Extract the (x, y) coordinate from the center of the cell holding the provided text.  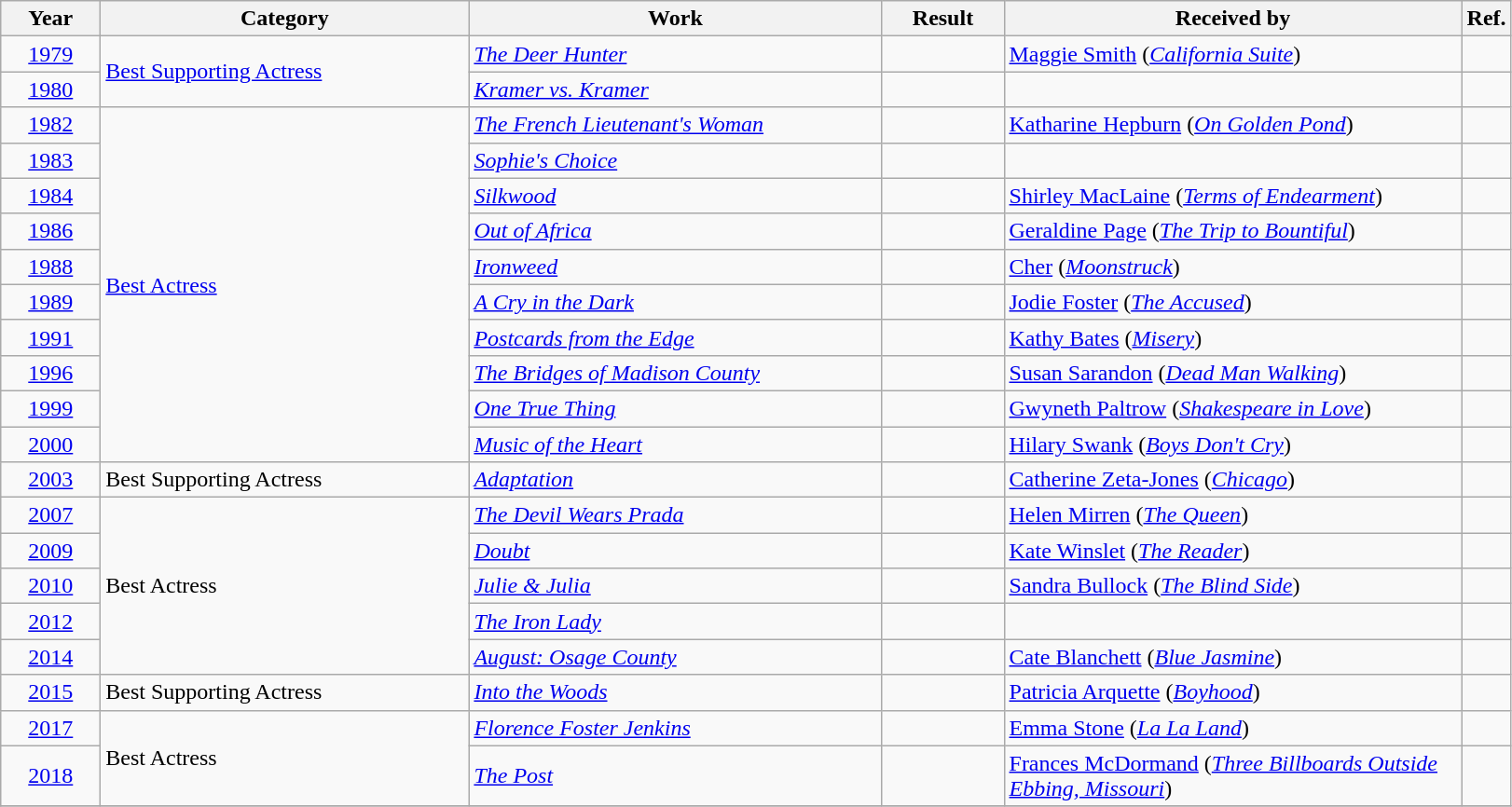
Cher (Moonstruck) (1232, 267)
Helen Mirren (The Queen) (1232, 515)
Sandra Bullock (The Blind Side) (1232, 586)
Jodie Foster (The Accused) (1232, 302)
Result (943, 19)
Year (50, 19)
The Iron Lady (675, 622)
1983 (50, 160)
1986 (50, 231)
Kramer vs. Kramer (675, 89)
1982 (50, 125)
Hilary Swank (Boys Don't Cry) (1232, 445)
The Bridges of Madison County (675, 373)
Patricia Arquette (Boyhood) (1232, 692)
Maggie Smith (California Suite) (1232, 54)
Category (285, 19)
Received by (1232, 19)
The Devil Wears Prada (675, 515)
Gwyneth Paltrow (Shakespeare in Love) (1232, 408)
Kathy Bates (Misery) (1232, 337)
Work (675, 19)
2010 (50, 586)
2014 (50, 657)
Katharine Hepburn (On Golden Pond) (1232, 125)
2003 (50, 480)
Emma Stone (La La Land) (1232, 728)
1980 (50, 89)
Sophie's Choice (675, 160)
2015 (50, 692)
August: Osage County (675, 657)
2017 (50, 728)
Out of Africa (675, 231)
Music of the Heart (675, 445)
1984 (50, 196)
1996 (50, 373)
2012 (50, 622)
2000 (50, 445)
A Cry in the Dark (675, 302)
Postcards from the Edge (675, 337)
The French Lieutenant's Woman (675, 125)
Doubt (675, 551)
One True Thing (675, 408)
The Deer Hunter (675, 54)
Ref. (1486, 19)
Adaptation (675, 480)
1988 (50, 267)
Julie & Julia (675, 586)
Cate Blanchett (Blue Jasmine) (1232, 657)
Shirley MacLaine (Terms of Endearment) (1232, 196)
Kate Winslet (The Reader) (1232, 551)
The Post (675, 775)
2007 (50, 515)
1991 (50, 337)
Into the Woods (675, 692)
2009 (50, 551)
1999 (50, 408)
Silkwood (675, 196)
Geraldine Page (The Trip to Bountiful) (1232, 231)
2018 (50, 775)
Florence Foster Jenkins (675, 728)
1989 (50, 302)
1979 (50, 54)
Susan Sarandon (Dead Man Walking) (1232, 373)
Ironweed (675, 267)
Catherine Zeta-Jones (Chicago) (1232, 480)
Frances McDormand (Three Billboards Outside Ebbing, Missouri) (1232, 775)
